Return the (X, Y) coordinate for the center point of the cell that contains the specified text.  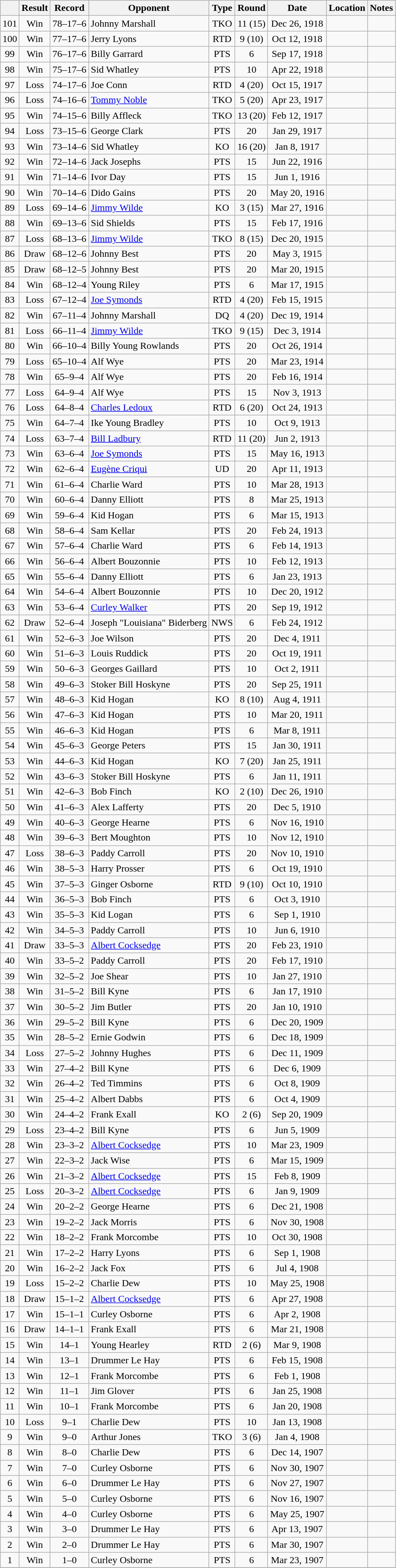
Jan 23, 1913 (297, 576)
11–1 (70, 1391)
53–6–4 (70, 607)
Joseph "Louisiana" Biderberg (149, 623)
26 (10, 1176)
44–6–3 (70, 761)
54–6–4 (70, 592)
Feb 12, 1913 (297, 561)
74–16–6 (70, 100)
58–6–4 (70, 530)
Mar 20, 1915 (297, 269)
Young Hearley (149, 1345)
Location (347, 8)
Sam Kellar (149, 530)
Jan 29, 1917 (297, 131)
64–9–4 (70, 392)
88 (10, 223)
Nov 27, 1907 (297, 1483)
Jan 20, 1908 (297, 1406)
78 (10, 377)
Charles Ledoux (149, 407)
20–3–2 (70, 1191)
12 (10, 1391)
16 (20) (251, 146)
Mar 8, 1911 (297, 730)
65–10–4 (70, 361)
Oct 3, 1910 (297, 899)
22–3–2 (70, 1160)
90 (10, 193)
65 (10, 576)
19–2–2 (70, 1222)
41 (10, 945)
Jan 13, 1908 (297, 1421)
19 (10, 1283)
75–17–6 (70, 69)
65–9–4 (70, 377)
Sep 20, 1909 (297, 1114)
79 (10, 361)
52 (10, 776)
32–5–2 (70, 976)
Dec 5, 1910 (297, 807)
Oct 26, 1914 (297, 346)
Jack Wise (149, 1160)
Mar 9, 1908 (297, 1345)
51 (10, 792)
68–12–4 (70, 285)
Ernie Godwin (149, 1038)
Mar 21, 1908 (297, 1329)
48–6–3 (70, 700)
2 (10, 1545)
Mar 15, 1909 (297, 1160)
Mar 15, 1913 (297, 515)
11 (10, 1406)
32 (10, 1084)
77 (10, 392)
34 (10, 1053)
NWS (222, 623)
Arthur Jones (149, 1437)
Feb 15, 1908 (297, 1360)
97 (10, 85)
Apr 2, 1908 (297, 1314)
22 (10, 1237)
Nov 10, 1910 (297, 853)
16–2–2 (70, 1268)
53 (10, 761)
29 (10, 1130)
Feb 15, 1915 (297, 300)
68–13–6 (70, 239)
Mar 23, 1909 (297, 1145)
Mar 17, 1915 (297, 285)
Kid Logan (149, 914)
Oct 2, 1911 (297, 669)
52–6–3 (70, 638)
Mar 23, 1914 (297, 361)
Mar 30, 1907 (297, 1545)
Dec 11, 1909 (297, 1053)
74–15–6 (70, 115)
Jan 8, 1917 (297, 146)
Jun 5, 1909 (297, 1130)
71–14–6 (70, 177)
30 (10, 1114)
60 (10, 653)
77–17–6 (70, 39)
33 (10, 1068)
84 (10, 285)
Nov 30, 1907 (297, 1468)
Apr 13, 1907 (297, 1529)
Ike Young Bradley (149, 423)
51–6–3 (70, 653)
75 (10, 423)
21 (10, 1253)
Jan 4, 1908 (297, 1437)
Johnny Hughes (149, 1053)
Joe Shear (149, 976)
Dec 14, 1907 (297, 1453)
49–6–3 (70, 684)
Jun 1, 1916 (297, 177)
40 (10, 961)
10–1 (70, 1406)
70–14–6 (70, 193)
Young Riley (149, 285)
46 (10, 868)
59 (10, 669)
45–6–3 (70, 746)
63–7–4 (70, 438)
May 16, 1913 (297, 454)
Oct 24, 1913 (297, 407)
Georges Gaillard (149, 669)
57–6–4 (70, 546)
Bill Ladbury (149, 438)
82 (10, 315)
25–4–2 (70, 1099)
43 (10, 914)
44 (10, 899)
74 (10, 438)
14–1–1 (70, 1329)
George Clark (149, 131)
72–14–6 (70, 161)
Oct 4, 1909 (297, 1099)
70 (10, 500)
Dec 20, 1915 (297, 239)
Mar 23, 1907 (297, 1560)
Jul 4, 1908 (297, 1268)
4–0 (70, 1514)
15–2–2 (70, 1283)
31–5–2 (70, 992)
Jim Butler (149, 1007)
24–4–2 (70, 1114)
101 (10, 23)
Sid Shields (149, 223)
1–0 (70, 1560)
17–2–2 (70, 1253)
7–0 (70, 1468)
41–6–3 (70, 807)
UD (222, 469)
Jan 25, 1911 (297, 761)
1 (10, 1560)
59–6–4 (70, 515)
67–11–4 (70, 315)
26–4–2 (70, 1084)
Apr 27, 1908 (297, 1299)
94 (10, 131)
23–3–2 (70, 1145)
Mar 28, 1913 (297, 484)
3 (15) (251, 208)
Sep 1, 1908 (297, 1253)
Eugène Criqui (149, 469)
Round (251, 8)
45 (10, 884)
Nov 3, 1913 (297, 392)
Nov 16, 1910 (297, 822)
Dec 20, 1909 (297, 1022)
25 (10, 1191)
Alex Lafferty (149, 807)
9 (10, 1437)
Joe Conn (149, 85)
63 (10, 607)
28 (10, 1145)
8–0 (70, 1453)
96 (10, 100)
12–1 (70, 1375)
May 3, 1915 (297, 254)
63–6–4 (70, 454)
38 (10, 992)
Oct 30, 1908 (297, 1237)
46–6–3 (70, 730)
49 (10, 822)
31 (10, 1099)
Billy Garrard (149, 54)
8 (10) (251, 700)
Feb 17, 1910 (297, 961)
91 (10, 177)
92 (10, 161)
15–1–1 (70, 1314)
Mar 27, 1916 (297, 208)
Jun 22, 1916 (297, 161)
11 (15) (251, 23)
36–5–3 (70, 899)
7 (10, 1468)
Sep 1, 1910 (297, 914)
17 (10, 1314)
69–14–6 (70, 208)
George Peters (149, 746)
61–6–4 (70, 484)
Billy Affleck (149, 115)
Date (297, 8)
Jan 17, 1910 (297, 992)
Mar 25, 1913 (297, 500)
Nov 16, 1907 (297, 1499)
64–7–4 (70, 423)
85 (10, 269)
64–8–4 (70, 407)
13–1 (70, 1360)
2–0 (70, 1545)
DQ (222, 315)
Ivor Day (149, 177)
5–0 (70, 1499)
Jun 6, 1910 (297, 930)
Albert Dabbs (149, 1099)
68 (10, 530)
69–13–6 (70, 223)
Oct 19, 1910 (297, 868)
Jim Glover (149, 1391)
83 (10, 300)
42 (10, 930)
Feb 12, 1917 (297, 115)
66–10–4 (70, 346)
93 (10, 146)
56–6–4 (70, 561)
60–6–4 (70, 500)
Oct 9, 1913 (297, 423)
Apr 23, 1917 (297, 100)
Harry Prosser (149, 868)
73 (10, 454)
76–17–6 (70, 54)
Oct 19, 1911 (297, 653)
Dec 19, 1914 (297, 315)
13 (20) (251, 115)
43–6–3 (70, 776)
Dec 3, 1914 (297, 331)
20–2–2 (70, 1207)
56 (10, 715)
68–12–6 (70, 254)
Oct 15, 1917 (297, 85)
81 (10, 331)
Dec 21, 1908 (297, 1207)
Nov 30, 1908 (297, 1222)
66–11–4 (70, 331)
76 (10, 407)
3–0 (70, 1529)
Record (70, 8)
Jan 9, 1909 (297, 1191)
38–5–3 (70, 868)
23 (10, 1222)
Feb 16, 1914 (297, 377)
Type (222, 8)
72 (10, 469)
38–6–3 (70, 853)
2 (10) (251, 792)
Jack Morris (149, 1222)
36 (10, 1022)
78–17–6 (70, 23)
Dido Gains (149, 193)
May 25, 1907 (297, 1514)
40–6–3 (70, 822)
69 (10, 515)
28–5–2 (70, 1038)
55–6–4 (70, 576)
Billy Young Rowlands (149, 346)
47 (10, 853)
55 (10, 730)
9 (15) (251, 331)
71 (10, 484)
Louis Ruddick (149, 653)
33–5–3 (70, 945)
23–4–2 (70, 1130)
Dec 18, 1909 (297, 1038)
Dec 26, 1918 (297, 23)
16 (10, 1329)
Jan 10, 1910 (297, 1007)
66 (10, 561)
67–12–4 (70, 300)
Feb 24, 1912 (297, 623)
11 (20) (251, 438)
3 (6) (251, 1437)
68–12–5 (70, 269)
33–5–2 (70, 961)
62–6–4 (70, 469)
Dec 4, 1911 (297, 638)
Jerry Lyons (149, 39)
Feb 14, 1913 (297, 546)
57 (10, 700)
50–6–3 (70, 669)
Jack Josephs (149, 161)
Dec 26, 1910 (297, 792)
21–3–2 (70, 1176)
52–6–4 (70, 623)
Jack Fox (149, 1268)
Sep 19, 1912 (297, 607)
27–4–2 (70, 1068)
54 (10, 746)
58 (10, 684)
61 (10, 638)
47–6–3 (70, 715)
4 (10, 1514)
Nov 12, 1910 (297, 838)
Apr 22, 1918 (297, 69)
87 (10, 239)
95 (10, 115)
Mar 20, 1911 (297, 715)
Notes (381, 8)
Feb 23, 1910 (297, 945)
27 (10, 1160)
37–5–3 (70, 884)
Bert Moughton (149, 838)
35 (10, 1038)
89 (10, 208)
Feb 8, 1909 (297, 1176)
Curley Walker (149, 607)
3 (10, 1529)
39–6–3 (70, 838)
Jan 25, 1908 (297, 1391)
Feb 24, 1913 (297, 530)
100 (10, 39)
Oct 12, 1918 (297, 39)
14 (10, 1360)
Sep 25, 1911 (297, 684)
48 (10, 838)
5 (20) (251, 100)
Oct 8, 1909 (297, 1084)
30–5–2 (70, 1007)
Jun 2, 1913 (297, 438)
Ginger Osborne (149, 884)
13 (10, 1375)
6–0 (70, 1483)
37 (10, 1007)
Jan 30, 1911 (297, 746)
29–5–2 (70, 1022)
9–0 (70, 1437)
62 (10, 623)
73–14–6 (70, 146)
May 25, 1908 (297, 1283)
67 (10, 546)
6 (20) (251, 407)
18 (10, 1299)
9–1 (70, 1421)
73–15–6 (70, 131)
Dec 6, 1909 (297, 1068)
80 (10, 346)
Joe Wilson (149, 638)
39 (10, 976)
5 (10, 1499)
Opponent (149, 8)
50 (10, 807)
99 (10, 54)
14–1 (70, 1345)
18–2–2 (70, 1237)
Sep 17, 1918 (297, 54)
42–6–3 (70, 792)
May 20, 1916 (297, 193)
86 (10, 254)
64 (10, 592)
35–5–3 (70, 914)
74–17–6 (70, 85)
Jan 11, 1911 (297, 776)
Oct 10, 1910 (297, 884)
7 (20) (251, 761)
15–1–2 (70, 1299)
Dec 20, 1912 (297, 592)
Aug 4, 1911 (297, 700)
Ted Timmins (149, 1084)
8 (15) (251, 239)
27–5–2 (70, 1053)
Apr 11, 1913 (297, 469)
Result (35, 8)
Feb 17, 1916 (297, 223)
Feb 1, 1908 (297, 1375)
Tommy Noble (149, 100)
24 (10, 1207)
98 (10, 69)
Jan 27, 1910 (297, 976)
Harry Lyons (149, 1253)
34–5–3 (70, 930)
